Extract the (X, Y) coordinate from the center of the cell holding the provided text.  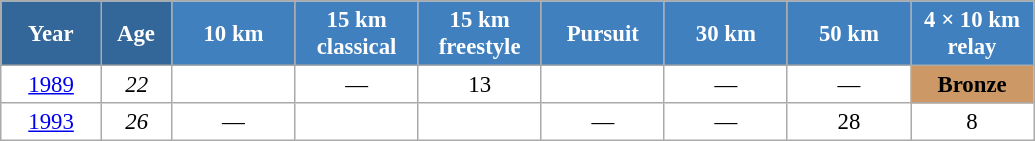
Year (52, 34)
22 (136, 85)
1993 (52, 122)
10 km (234, 34)
4 × 10 km relay (972, 34)
13 (480, 85)
Pursuit (602, 34)
Age (136, 34)
1989 (52, 85)
15 km freestyle (480, 34)
30 km (726, 34)
28 (848, 122)
50 km (848, 34)
8 (972, 122)
Bronze (972, 85)
26 (136, 122)
15 km classical (356, 34)
